For the text-containing cell, return its midpoint in (x, y) coordinate format. 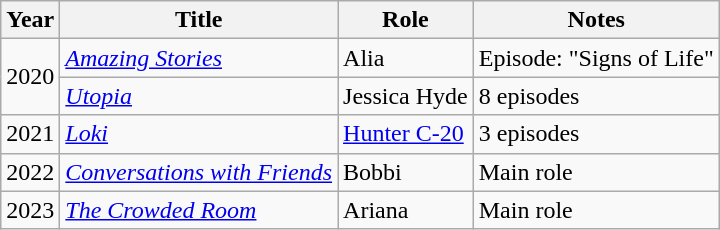
Ariana (406, 210)
Amazing Stories (199, 58)
Role (406, 20)
3 episodes (596, 134)
The Crowded Room (199, 210)
Episode: "Signs of Life" (596, 58)
Year (30, 20)
Bobbi (406, 172)
8 episodes (596, 96)
2021 (30, 134)
Hunter C-20 (406, 134)
Alia (406, 58)
2023 (30, 210)
Conversations with Friends (199, 172)
2022 (30, 172)
Jessica Hyde (406, 96)
Utopia (199, 96)
Title (199, 20)
2020 (30, 77)
Notes (596, 20)
Loki (199, 134)
